Output the (x, y) coordinate of the center of the cell containing the given text.  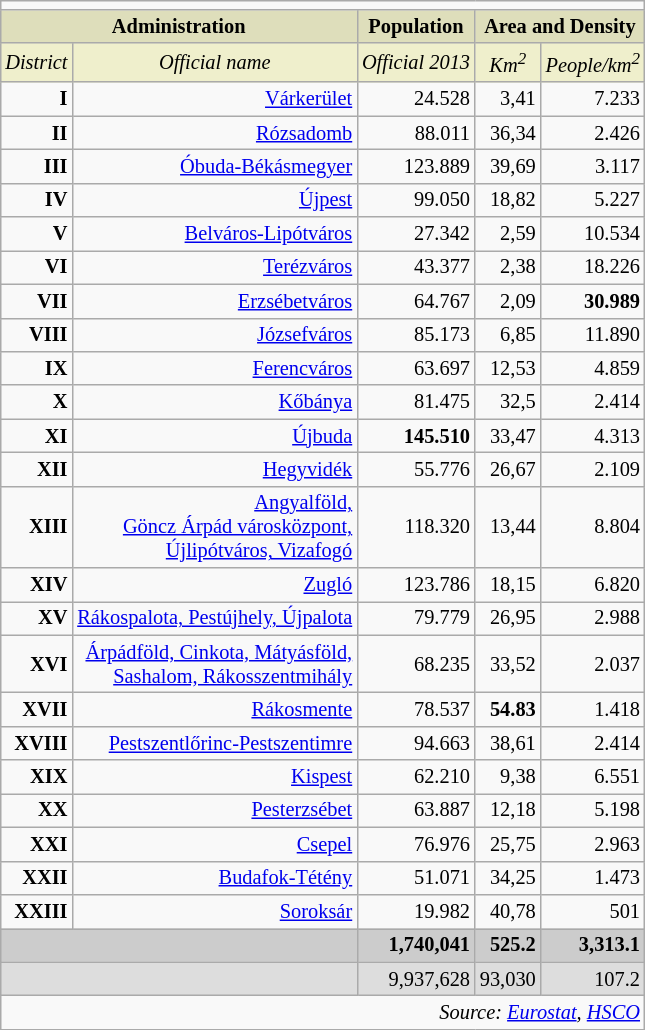
118.320 (416, 527)
39,69 (508, 167)
I (36, 99)
43.377 (416, 268)
3,313.1 (593, 945)
12,53 (508, 369)
30.989 (593, 301)
X (36, 402)
Angyalföld,Göncz Árpád városközpont,Újlipótváros, Vizafogó (214, 527)
3.117 (593, 167)
18,15 (508, 585)
94.663 (416, 744)
10.534 (593, 234)
2,59 (508, 234)
Population (416, 27)
Terézváros (214, 268)
XX (36, 811)
Várkerület (214, 99)
93,030 (508, 979)
Kispest (214, 777)
145.510 (416, 436)
18.226 (593, 268)
Józsefváros (214, 335)
64.767 (416, 301)
1.418 (593, 710)
XXI (36, 845)
Erzsébetváros (214, 301)
63.887 (416, 811)
40,78 (508, 912)
18,82 (508, 200)
Csepel (214, 845)
62.210 (416, 777)
XVIII (36, 744)
Újpest (214, 200)
4.313 (593, 436)
85.173 (416, 335)
54.83 (508, 710)
VI (36, 268)
36,34 (508, 133)
33,52 (508, 664)
6.820 (593, 585)
4.859 (593, 369)
Rákosmente (214, 710)
13,44 (508, 527)
123.786 (416, 585)
51.071 (416, 878)
Kőbánya (214, 402)
Belváros-Lipótváros (214, 234)
32,5 (508, 402)
Újbuda (214, 436)
VIII (36, 335)
XII (36, 470)
Ferencváros (214, 369)
Source: Eurostat, HSCO (322, 1013)
1,740,041 (416, 945)
People/km2 (593, 62)
Area and Density (560, 27)
III (36, 167)
XVI (36, 664)
525.2 (508, 945)
XIV (36, 585)
6.551 (593, 777)
II (36, 133)
6,85 (508, 335)
IV (36, 200)
Administration (178, 27)
88.011 (416, 133)
Hegyvidék (214, 470)
Rózsadomb (214, 133)
XXII (36, 878)
25,75 (508, 845)
XI (36, 436)
Óbuda-Békásmegyer (214, 167)
26,67 (508, 470)
8.804 (593, 527)
68.235 (416, 664)
2,38 (508, 268)
Budafok-Tétény (214, 878)
XXIII (36, 912)
Pestszentlőrinc-Pestszentimre (214, 744)
VII (36, 301)
79.779 (416, 619)
2.963 (593, 845)
9,937,628 (416, 979)
Soroksár (214, 912)
XV (36, 619)
2.109 (593, 470)
2,09 (508, 301)
Rákospalota, Pestújhely, Újpalota (214, 619)
34,25 (508, 878)
501 (593, 912)
55.776 (416, 470)
2.988 (593, 619)
12,18 (508, 811)
33,47 (508, 436)
24.528 (416, 99)
5.198 (593, 811)
Km2 (508, 62)
26,95 (508, 619)
2.426 (593, 133)
27.342 (416, 234)
5.227 (593, 200)
9,38 (508, 777)
19.982 (416, 912)
81.475 (416, 402)
2.037 (593, 664)
63.697 (416, 369)
Official name (214, 62)
1.473 (593, 878)
3,41 (508, 99)
38,61 (508, 744)
XVII (36, 710)
7.233 (593, 99)
11.890 (593, 335)
XIX (36, 777)
99.050 (416, 200)
V (36, 234)
Zugló (214, 585)
76.976 (416, 845)
123.889 (416, 167)
Official 2013 (416, 62)
IX (36, 369)
XIII (36, 527)
Pesterzsébet (214, 811)
District (36, 62)
78.537 (416, 710)
Árpádföld, Cinkota, Mátyásföld,Sashalom, Rákosszentmihály (214, 664)
107.2 (593, 979)
